Detect which cell encompasses the target text, then output its (X, Y) center coordinate. 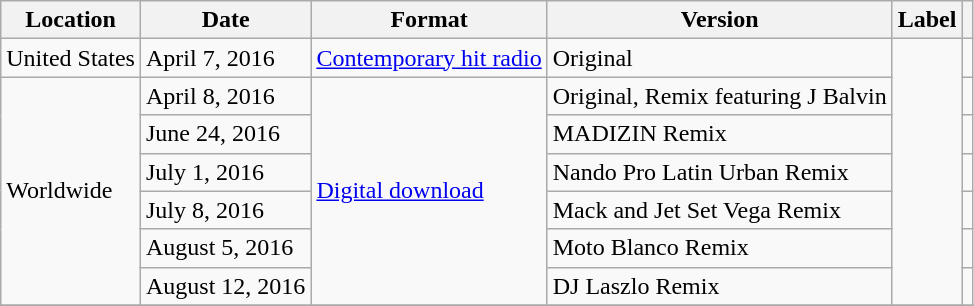
April 7, 2016 (225, 58)
Digital download (429, 191)
United States (71, 58)
Date (225, 20)
DJ Laszlo Remix (720, 286)
Original, Remix featuring J Balvin (720, 96)
April 8, 2016 (225, 96)
June 24, 2016 (225, 134)
Worldwide (71, 191)
Format (429, 20)
August 5, 2016 (225, 248)
August 12, 2016 (225, 286)
Mack and Jet Set Vega Remix (720, 210)
MADIZIN Remix (720, 134)
Original (720, 58)
Contemporary hit radio (429, 58)
Moto Blanco Remix (720, 248)
July 8, 2016 (225, 210)
Nando Pro Latin Urban Remix (720, 172)
Label (927, 20)
Location (71, 20)
Version (720, 20)
July 1, 2016 (225, 172)
